Provide the (x, y) coordinate of the cell's center where the given text is located.  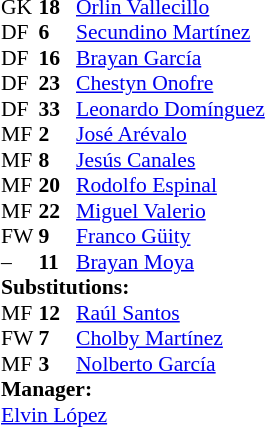
23 (57, 83)
Nolberto García (170, 364)
Raúl Santos (170, 313)
11 (57, 262)
Jesús Canales (170, 160)
José Arévalo (170, 135)
Cholby Martínez (170, 339)
Rodolfo Espinal (170, 185)
Brayan García (170, 58)
8 (57, 160)
Chestyn Onofre (170, 83)
Leonardo Domínguez (170, 109)
16 (57, 58)
Secundino Martínez (170, 33)
22 (57, 211)
12 (57, 313)
– (20, 262)
33 (57, 109)
Brayan Moya (170, 262)
9 (57, 237)
Substitutions: (133, 287)
20 (57, 185)
Miguel Valerio (170, 211)
6 (57, 33)
7 (57, 339)
3 (57, 364)
Manager: (133, 389)
Franco Güity (170, 237)
2 (57, 135)
